Find where the given text appears and provide that cell's center as (x, y) coordinate. 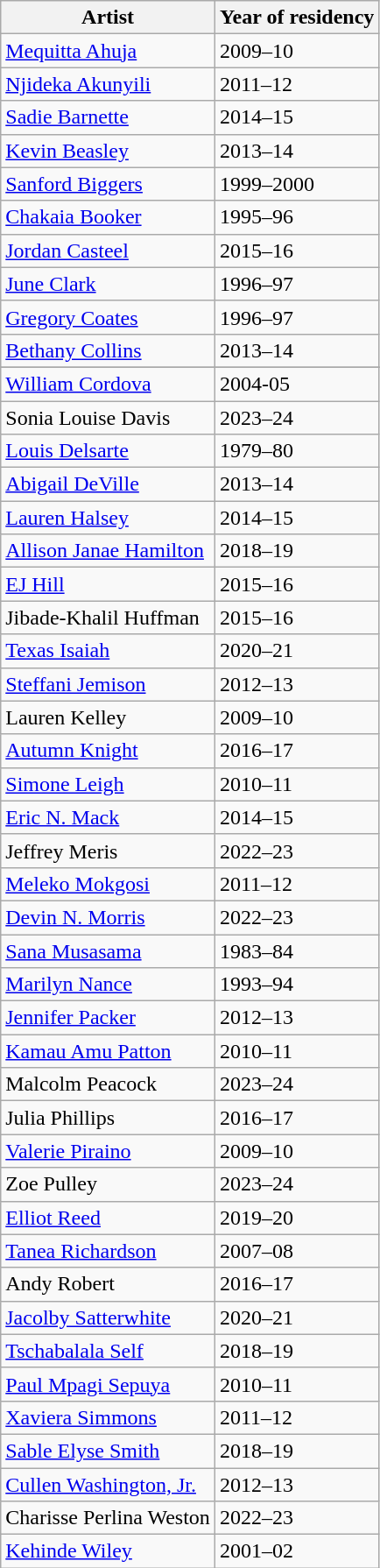
Devin N. Morris (109, 917)
Sable Elyse Smith (109, 1451)
Julia Phillips (109, 1118)
Gregory Coates (109, 317)
2001–02 (296, 1551)
2019–20 (296, 1218)
Njideka Akunyili (109, 84)
Year of residency (296, 18)
1983–84 (296, 950)
Mequitta Ahuja (109, 51)
Kehinde Wiley (109, 1551)
June Clark (109, 284)
EJ Hill (109, 584)
Charisse Perlina Weston (109, 1518)
Malcolm Peacock (109, 1084)
Sadie Barnette (109, 117)
Sanford Biggers (109, 184)
Allison Janae Hamilton (109, 551)
Jacolby Satterwhite (109, 1317)
Eric N. Mack (109, 817)
Lauren Halsey (109, 518)
Chakaia Booker (109, 217)
2007–08 (296, 1251)
Autumn Knight (109, 751)
1993–94 (296, 985)
Kevin Beasley (109, 151)
Texas Isaiah (109, 651)
Simone Leigh (109, 784)
Marilyn Nance (109, 985)
Paul Mpagi Sepuya (109, 1384)
Tschabalala Self (109, 1351)
Elliot Reed (109, 1218)
Sana Musasama (109, 950)
Andy Robert (109, 1284)
Jibade-Khalil Huffman (109, 618)
1979–80 (296, 451)
1999–2000 (296, 184)
Sonia Louise Davis (109, 418)
Jeffrey Meris (109, 851)
Tanea Richardson (109, 1251)
Xaviera Simmons (109, 1417)
Louis Delsarte (109, 451)
Steffani Jemison (109, 684)
Abigail DeVille (109, 484)
Jordan Casteel (109, 251)
Artist (109, 18)
William Cordova (109, 384)
1995–96 (296, 217)
2004-05 (296, 384)
Jennifer Packer (109, 1018)
Meleko Mokgosi (109, 884)
Valerie Piraino (109, 1151)
Lauren Kelley (109, 717)
Kamau Amu Patton (109, 1051)
Zoe Pulley (109, 1184)
Cullen Washington, Jr. (109, 1485)
Bethany Collins (109, 350)
